For the text-containing cell, return its midpoint in [x, y] coordinate format. 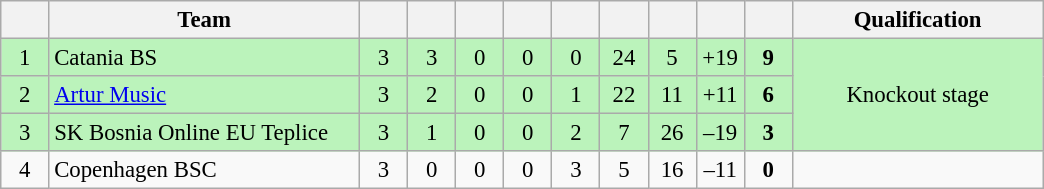
Qualification [918, 20]
Knockout stage [918, 96]
Artur Music [204, 95]
6 [768, 95]
7 [624, 133]
Copenhagen BSC [204, 170]
22 [624, 95]
–19 [720, 133]
26 [672, 133]
4 [25, 170]
+19 [720, 58]
24 [624, 58]
16 [672, 170]
11 [672, 95]
Catania BS [204, 58]
SK Bosnia Online EU Teplice [204, 133]
Team [204, 20]
–11 [720, 170]
9 [768, 58]
+11 [720, 95]
